Capture the cell that displays the provided text and extract its [X, Y] central coordinate. 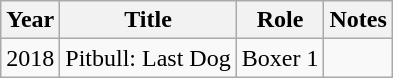
Year [30, 20]
Title [148, 20]
Boxer 1 [280, 58]
Notes [358, 20]
Role [280, 20]
2018 [30, 58]
Pitbull: Last Dog [148, 58]
